Locate the cell with the specified text and output its [X, Y] center coordinate. 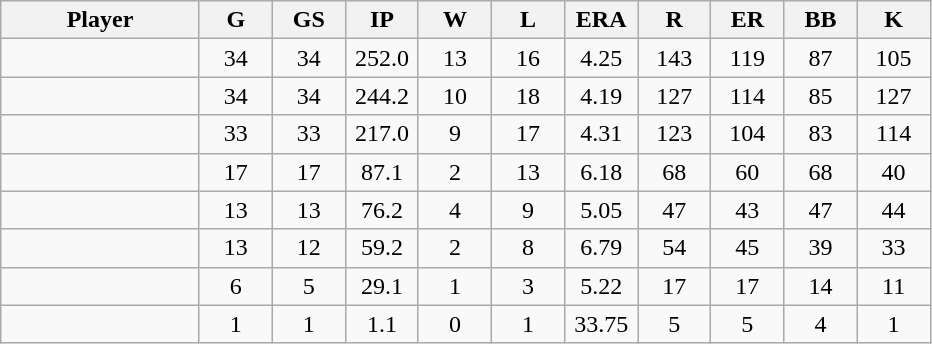
5.05 [602, 210]
87 [820, 58]
44 [894, 210]
45 [748, 248]
5.22 [602, 286]
ERA [602, 20]
119 [748, 58]
0 [454, 324]
6.79 [602, 248]
76.2 [382, 210]
105 [894, 58]
G [236, 20]
11 [894, 286]
R [674, 20]
K [894, 20]
IP [382, 20]
29.1 [382, 286]
54 [674, 248]
4.19 [602, 96]
40 [894, 172]
18 [528, 96]
6 [236, 286]
143 [674, 58]
33.75 [602, 324]
Player [100, 20]
W [454, 20]
43 [748, 210]
244.2 [382, 96]
83 [820, 134]
6.18 [602, 172]
3 [528, 286]
217.0 [382, 134]
104 [748, 134]
BB [820, 20]
39 [820, 248]
GS [308, 20]
L [528, 20]
87.1 [382, 172]
60 [748, 172]
85 [820, 96]
8 [528, 248]
123 [674, 134]
252.0 [382, 58]
4.31 [602, 134]
59.2 [382, 248]
16 [528, 58]
10 [454, 96]
4.25 [602, 58]
14 [820, 286]
1.1 [382, 324]
12 [308, 248]
ER [748, 20]
